Provide the [x, y] coordinate of the cell's center where the given text is located.  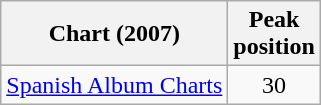
Spanish Album Charts [114, 85]
Peakposition [274, 34]
Chart (2007) [114, 34]
30 [274, 85]
